Provide the (x, y) coordinate of the cell's center where the given text is located.  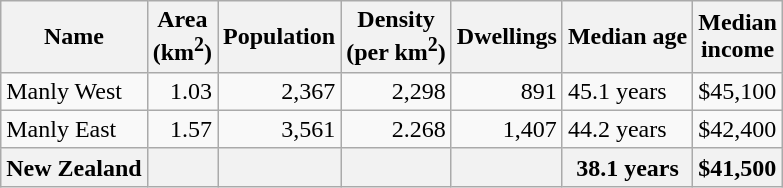
$42,400 (738, 129)
New Zealand (74, 167)
Name (74, 37)
Density(per km2) (396, 37)
Population (280, 37)
2,298 (396, 91)
$45,100 (738, 91)
$41,500 (738, 167)
1.57 (182, 129)
Manly East (74, 129)
891 (506, 91)
2,367 (280, 91)
38.1 years (627, 167)
Medianincome (738, 37)
Manly West (74, 91)
1,407 (506, 129)
2.268 (396, 129)
Dwellings (506, 37)
Area(km2) (182, 37)
44.2 years (627, 129)
45.1 years (627, 91)
Median age (627, 37)
1.03 (182, 91)
3,561 (280, 129)
